Search for the cell housing the specified text and yield its [x, y] center coordinate. 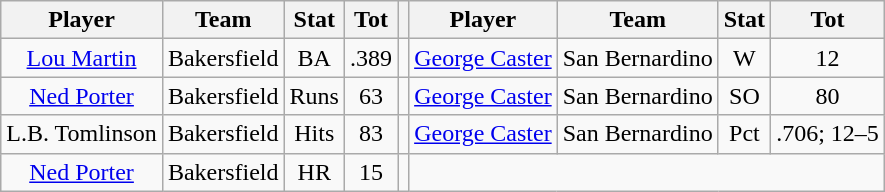
HR [314, 172]
12 [828, 58]
15 [370, 172]
SO [744, 96]
.389 [370, 58]
Pct [744, 134]
Hits [314, 134]
63 [370, 96]
L.B. Tomlinson [82, 134]
83 [370, 134]
.706; 12–5 [828, 134]
Lou Martin [82, 58]
80 [828, 96]
BA [314, 58]
W [744, 58]
Runs [314, 96]
